Capture the cell that displays the provided text and extract its (x, y) central coordinate. 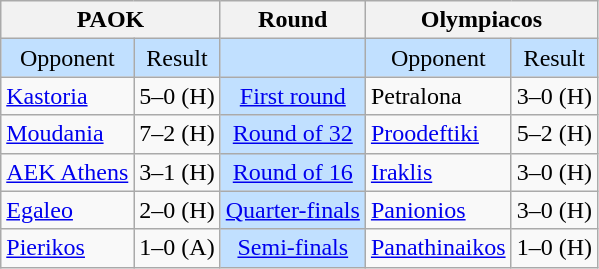
Round of 32 (292, 134)
AEK Athens (68, 172)
Pierikos (68, 248)
3–1 (H) (177, 172)
Proodeftiki (438, 134)
Semi-finals (292, 248)
1–0 (H) (554, 248)
2–0 (H) (177, 210)
Moudania (68, 134)
Olympiacos (481, 20)
Petralona (438, 96)
Egaleo (68, 210)
Quarter-finals (292, 210)
Panathinaikos (438, 248)
Round of 16 (292, 172)
1–0 (A) (177, 248)
5–2 (H) (554, 134)
5–0 (H) (177, 96)
Iraklis (438, 172)
First round (292, 96)
Panionios (438, 210)
Round (292, 20)
7–2 (H) (177, 134)
PAOK (110, 20)
Kastoria (68, 96)
